For the text-containing cell, return its midpoint in (x, y) coordinate format. 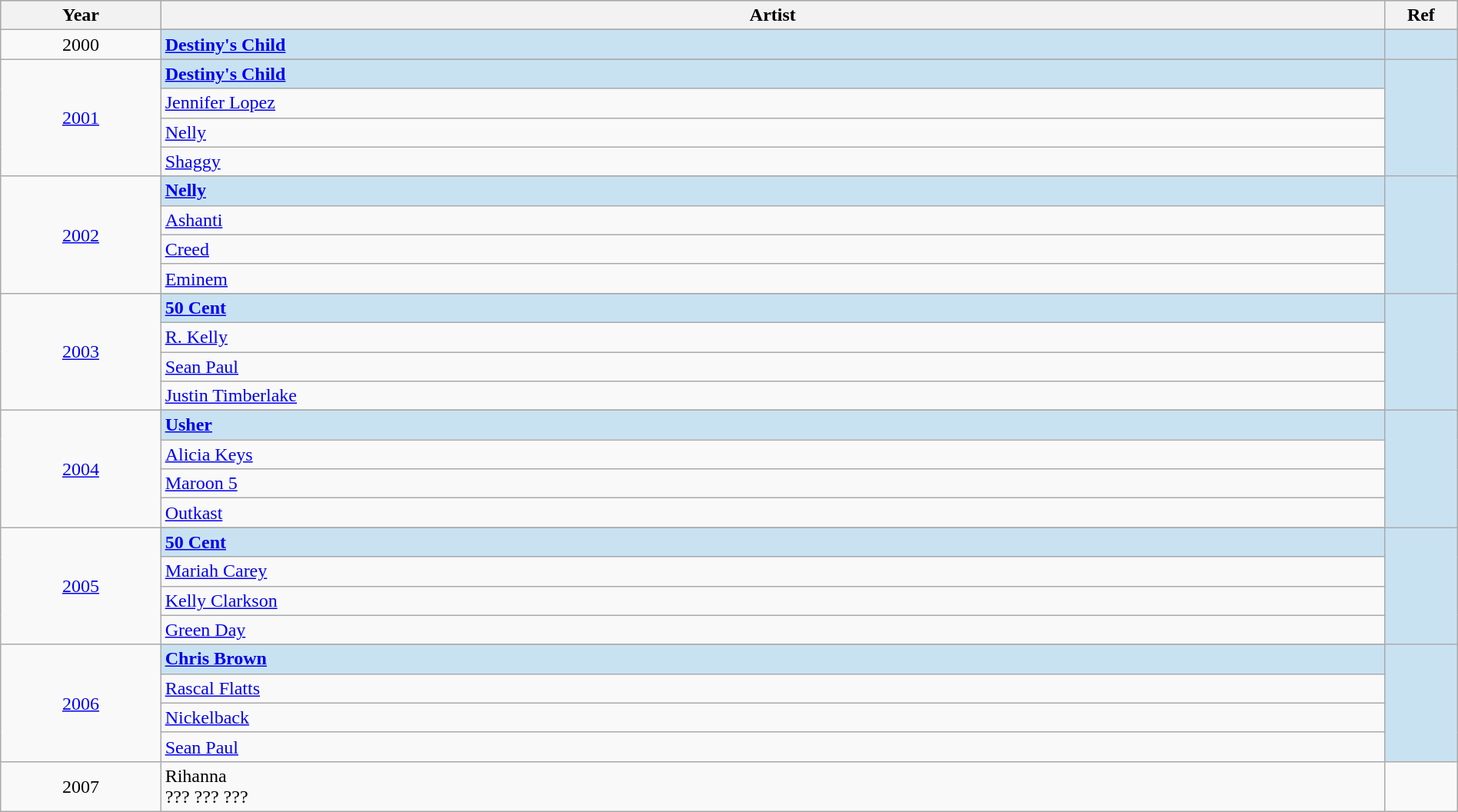
Shaggy (772, 161)
Creed (772, 249)
Kelly Clarkson (772, 601)
Justin Timberlake (772, 396)
2003 (81, 351)
Chris Brown (772, 659)
2002 (81, 235)
Ashanti (772, 220)
Jennifer Lopez (772, 103)
2006 (81, 703)
2005 (81, 586)
Mariah Carey (772, 571)
Green Day (772, 630)
2000 (81, 45)
Ref (1421, 15)
2007 (81, 786)
Year (81, 15)
Usher (772, 425)
2001 (81, 118)
Nickelback (772, 717)
Rihanna??? ??? ??? (772, 786)
Artist (772, 15)
Outkast (772, 513)
R. Kelly (772, 337)
Alicia Keys (772, 454)
Maroon 5 (772, 484)
Rascal Flatts (772, 688)
Eminem (772, 278)
2004 (81, 469)
